Detect which cell encompasses the target text, then output its (X, Y) center coordinate. 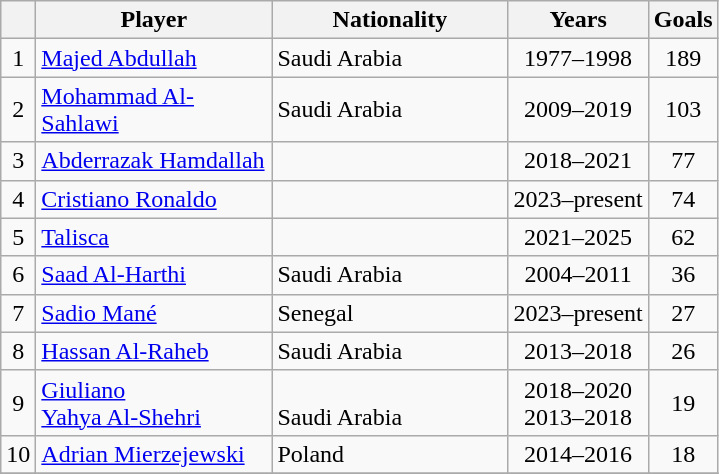
2009–2019 (578, 110)
3 (18, 161)
189 (683, 58)
Senegal (390, 313)
GiulianoYahya Al-Shehri (154, 402)
Hassan Al-Raheb (154, 351)
19 (683, 402)
Abderrazak Hamdallah (154, 161)
18 (683, 454)
10 (18, 454)
6 (18, 275)
2018–2021 (578, 161)
Years (578, 20)
74 (683, 199)
Saad Al-Harthi (154, 275)
2014–2016 (578, 454)
27 (683, 313)
Cristiano Ronaldo (154, 199)
Adrian Mierzejewski (154, 454)
Talisca (154, 237)
5 (18, 237)
Player (154, 20)
1977–1998 (578, 58)
103 (683, 110)
Nationality (390, 20)
77 (683, 161)
1 (18, 58)
Goals (683, 20)
Poland (390, 454)
62 (683, 237)
2004–2011 (578, 275)
4 (18, 199)
7 (18, 313)
2013–2018 (578, 351)
Mohammad Al-Sahlawi (154, 110)
8 (18, 351)
2021–2025 (578, 237)
36 (683, 275)
2018–20202013–2018 (578, 402)
Majed Abdullah (154, 58)
Sadio Mané (154, 313)
9 (18, 402)
26 (683, 351)
2 (18, 110)
